Extract the (X, Y) coordinate from the center of the cell holding the provided text.  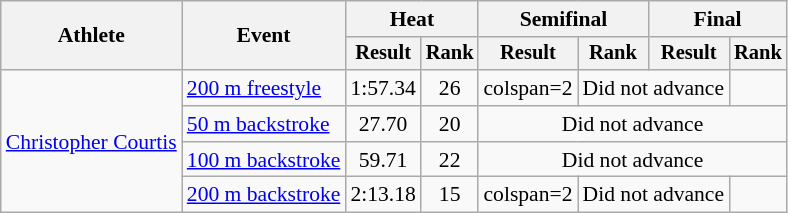
27.70 (382, 124)
Semifinal (563, 19)
200 m freestyle (264, 88)
100 m backstroke (264, 160)
15 (450, 195)
Heat (412, 19)
26 (450, 88)
59.71 (382, 160)
20 (450, 124)
Athlete (92, 36)
50 m backstroke (264, 124)
22 (450, 160)
2:13.18 (382, 195)
Event (264, 36)
1:57.34 (382, 88)
200 m backstroke (264, 195)
Christopher Courtis (92, 141)
Final (717, 19)
